Search for the cell housing the specified text and yield its (x, y) center coordinate. 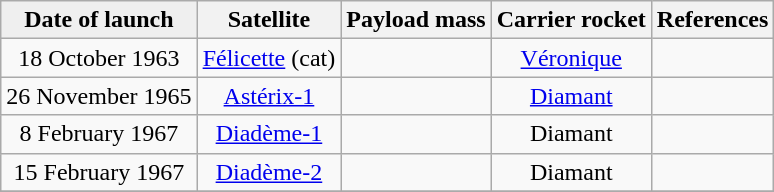
Astérix-1 (269, 96)
18 October 1963 (99, 58)
Carrier rocket (571, 20)
Payload mass (416, 20)
Satellite (269, 20)
8 February 1967 (99, 134)
Félicette (cat) (269, 58)
Véronique (571, 58)
Diadème-1 (269, 134)
Date of launch (99, 20)
15 February 1967 (99, 172)
26 November 1965 (99, 96)
Diadème-2 (269, 172)
References (712, 20)
